Pinpoint the cell where the given text exists, returning its [x, y] midpoint coordinate. 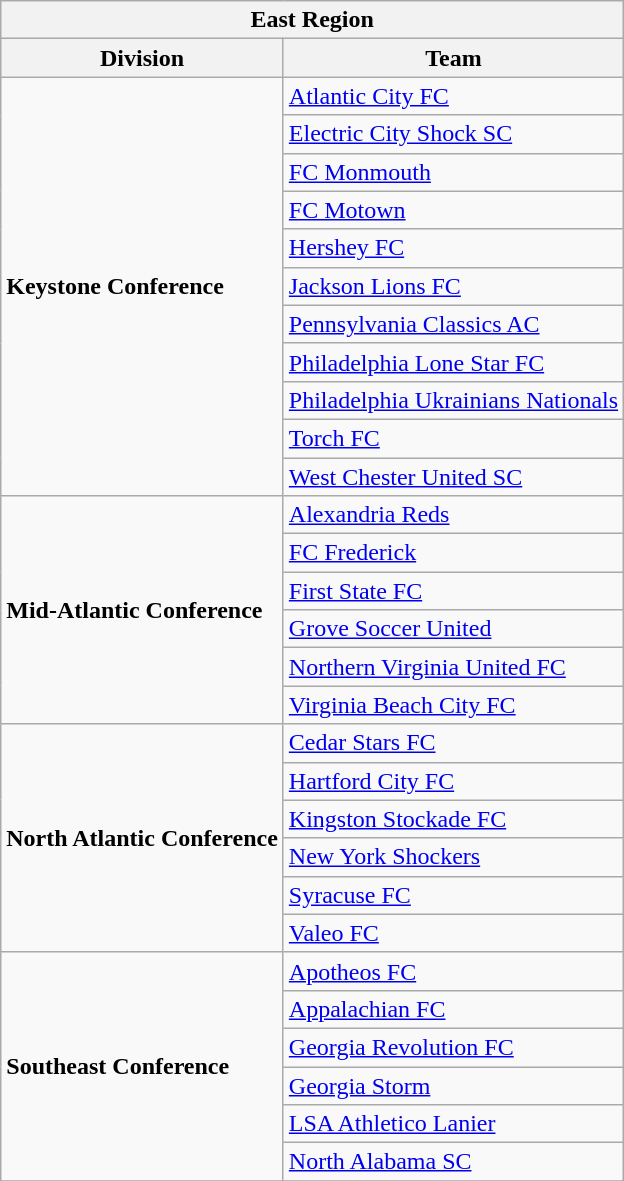
Keystone Conference [142, 286]
Virginia Beach City FC [453, 705]
Georgia Storm [453, 1085]
FC Motown [453, 210]
Hershey FC [453, 248]
Torch FC [453, 438]
Georgia Revolution FC [453, 1047]
Northern Virginia United FC [453, 667]
FC Frederick [453, 553]
Kingston Stockade FC [453, 819]
Team [453, 58]
Cedar Stars FC [453, 743]
Syracuse FC [453, 895]
Philadelphia Lone Star FC [453, 362]
North Alabama SC [453, 1162]
Mid-Atlantic Conference [142, 610]
Atlantic City FC [453, 96]
Division [142, 58]
New York Shockers [453, 857]
Apotheos FC [453, 971]
Grove Soccer United [453, 629]
Jackson Lions FC [453, 286]
FC Monmouth [453, 172]
Southeast Conference [142, 1066]
Hartford City FC [453, 781]
First State FC [453, 591]
Valeo FC [453, 933]
West Chester United SC [453, 477]
LSA Athletico Lanier [453, 1124]
Pennsylvania Classics AC [453, 324]
Alexandria Reds [453, 515]
Philadelphia Ukrainians Nationals [453, 400]
North Atlantic Conference [142, 838]
East Region [312, 20]
Appalachian FC [453, 1009]
Electric City Shock SC [453, 134]
